Locate the cell with the specified text and output its [x, y] center coordinate. 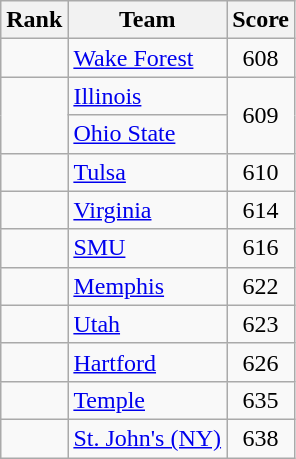
Utah [148, 324]
623 [261, 324]
635 [261, 400]
St. John's (NY) [148, 438]
Hartford [148, 362]
609 [261, 115]
610 [261, 172]
Wake Forest [148, 58]
Memphis [148, 286]
Team [148, 20]
622 [261, 286]
Ohio State [148, 134]
Temple [148, 400]
614 [261, 210]
Score [261, 20]
Illinois [148, 96]
SMU [148, 248]
Tulsa [148, 172]
616 [261, 248]
638 [261, 438]
Virginia [148, 210]
608 [261, 58]
Rank [34, 20]
626 [261, 362]
